Locate the cell with the specified text and output its (x, y) center coordinate. 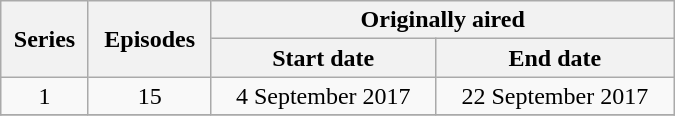
1 (44, 96)
22 September 2017 (554, 96)
15 (150, 96)
Originally aired (442, 20)
Episodes (150, 39)
Series (44, 39)
Start date (323, 58)
End date (554, 58)
4 September 2017 (323, 96)
